Search for the cell housing the specified text and yield its [x, y] center coordinate. 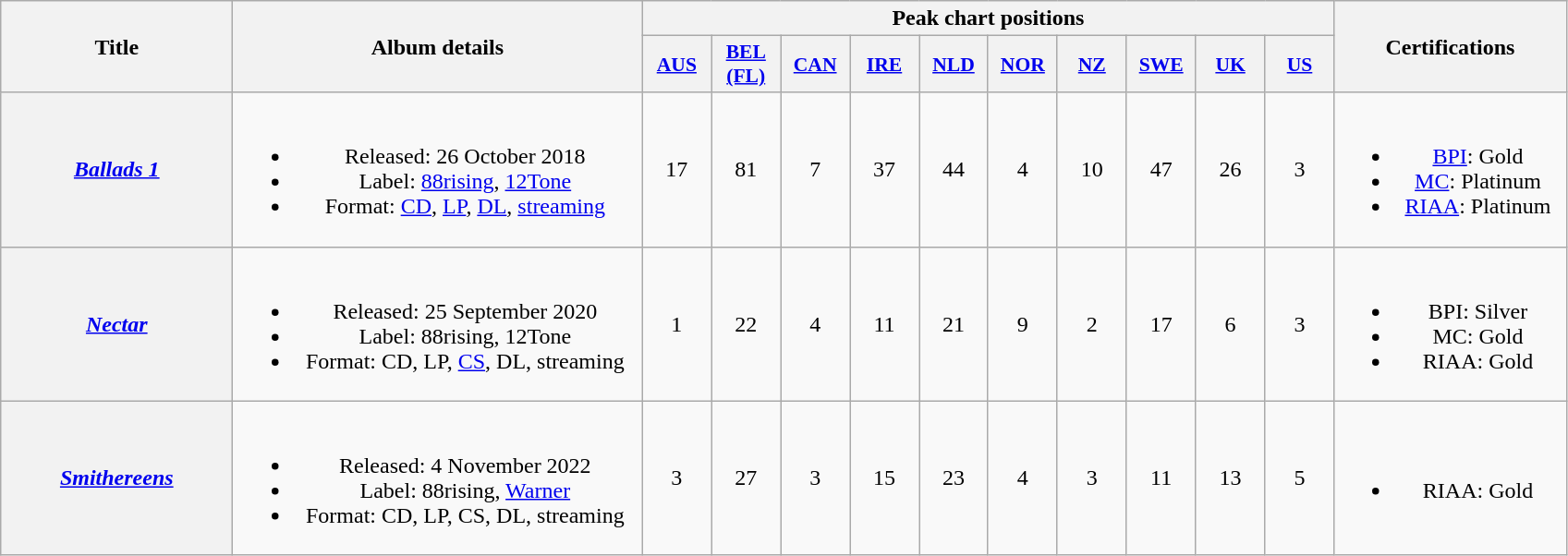
26 [1231, 170]
13 [1231, 478]
Released: 26 October 2018Label: 88rising, 12ToneFormat: CD, LP, DL, streaming [438, 170]
5 [1299, 478]
NOR [1022, 65]
Title [116, 46]
15 [885, 478]
47 [1161, 170]
BPI: SilverMC: GoldRIAA: Gold [1451, 323]
Peak chart positions [989, 18]
AUS [676, 65]
Released: 25 September 2020Label: 88rising, 12ToneFormat: CD, LP, CS, DL, streaming [438, 323]
BEL(FL) [747, 65]
7 [815, 170]
RIAA: Gold [1451, 478]
27 [747, 478]
IRE [885, 65]
Released: 4 November 2022Label: 88rising, WarnerFormat: CD, LP, CS, DL, streaming [438, 478]
81 [747, 170]
Certifications [1451, 46]
Ballads 1 [116, 170]
37 [885, 170]
SWE [1161, 65]
Smithereens [116, 478]
44 [954, 170]
NLD [954, 65]
1 [676, 323]
22 [747, 323]
2 [1092, 323]
6 [1231, 323]
9 [1022, 323]
BPI: GoldMC: PlatinumRIAA: Platinum [1451, 170]
UK [1231, 65]
CAN [815, 65]
US [1299, 65]
Album details [438, 46]
NZ [1092, 65]
10 [1092, 170]
21 [954, 323]
23 [954, 478]
Nectar [116, 323]
